Locate the cell with the specified text and output its [X, Y] center coordinate. 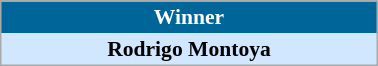
Rodrigo Montoya [189, 49]
Winner [189, 17]
